Search for the cell housing the specified text and yield its (X, Y) center coordinate. 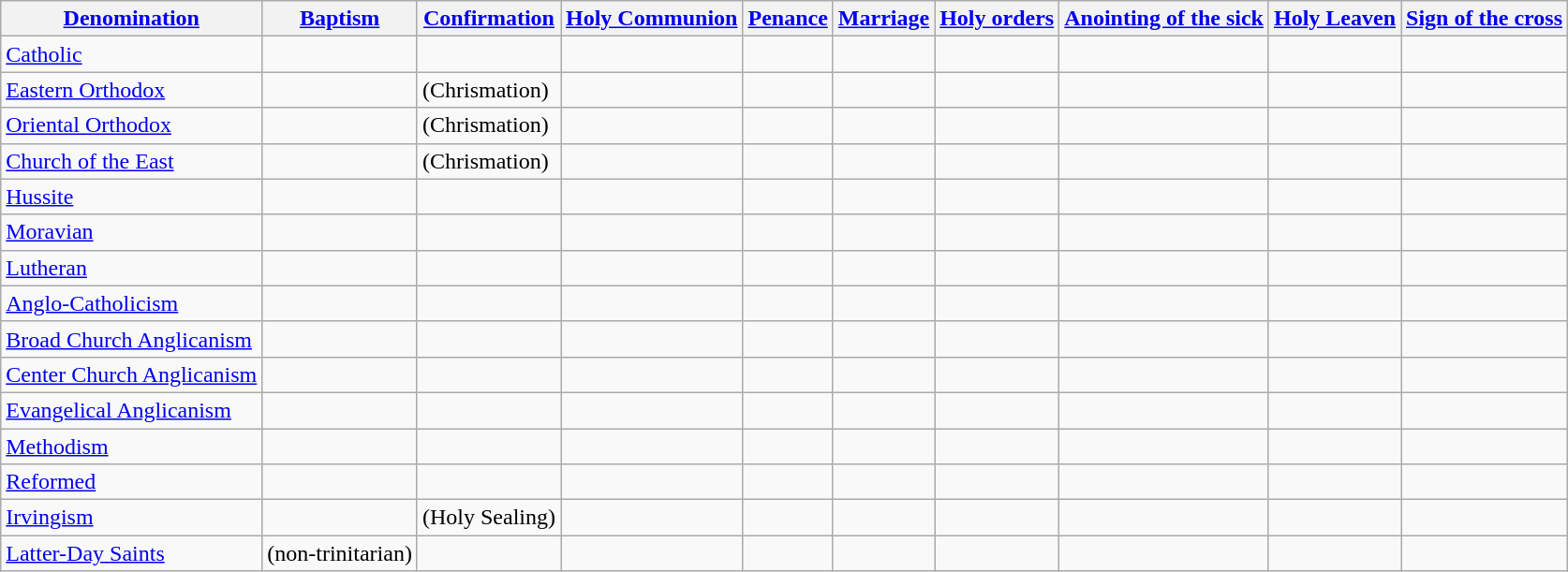
Center Church Anglicanism (131, 374)
(Holy Sealing) (489, 518)
(non-trinitarian) (340, 553)
Catholic (131, 54)
Lutheran (131, 268)
Anointing of the sick (1164, 19)
Hussite (131, 197)
Penance (788, 19)
Evangelical Anglicanism (131, 410)
Irvingism (131, 518)
Holy Communion (651, 19)
Confirmation (489, 19)
Eastern Orthodox (131, 90)
Oriental Orthodox (131, 125)
Broad Church Anglicanism (131, 339)
Denomination (131, 19)
Moravian (131, 232)
Holy orders (997, 19)
Methodism (131, 447)
Holy Leaven (1334, 19)
Sign of the cross (1485, 19)
Anglo-Catholicism (131, 303)
Latter-Day Saints (131, 553)
Church of the East (131, 161)
Marriage (883, 19)
Reformed (131, 482)
Baptism (340, 19)
